Capture the cell that displays the provided text and extract its (x, y) central coordinate. 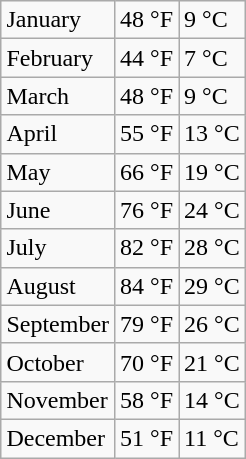
October (58, 362)
November (58, 400)
7 °C (212, 58)
28 °C (212, 248)
29 °C (212, 286)
January (58, 20)
82 °F (147, 248)
79 °F (147, 324)
March (58, 96)
11 °C (212, 438)
July (58, 248)
44 °F (147, 58)
April (58, 134)
76 °F (147, 210)
May (58, 172)
70 °F (147, 362)
14 °C (212, 400)
55 °F (147, 134)
66 °F (147, 172)
September (58, 324)
19 °C (212, 172)
February (58, 58)
24 °C (212, 210)
26 °C (212, 324)
84 °F (147, 286)
51 °F (147, 438)
58 °F (147, 400)
December (58, 438)
21 °C (212, 362)
June (58, 210)
August (58, 286)
13 °C (212, 134)
